Scan for the cell matching the given text and deliver its (X, Y) coordinate at center. 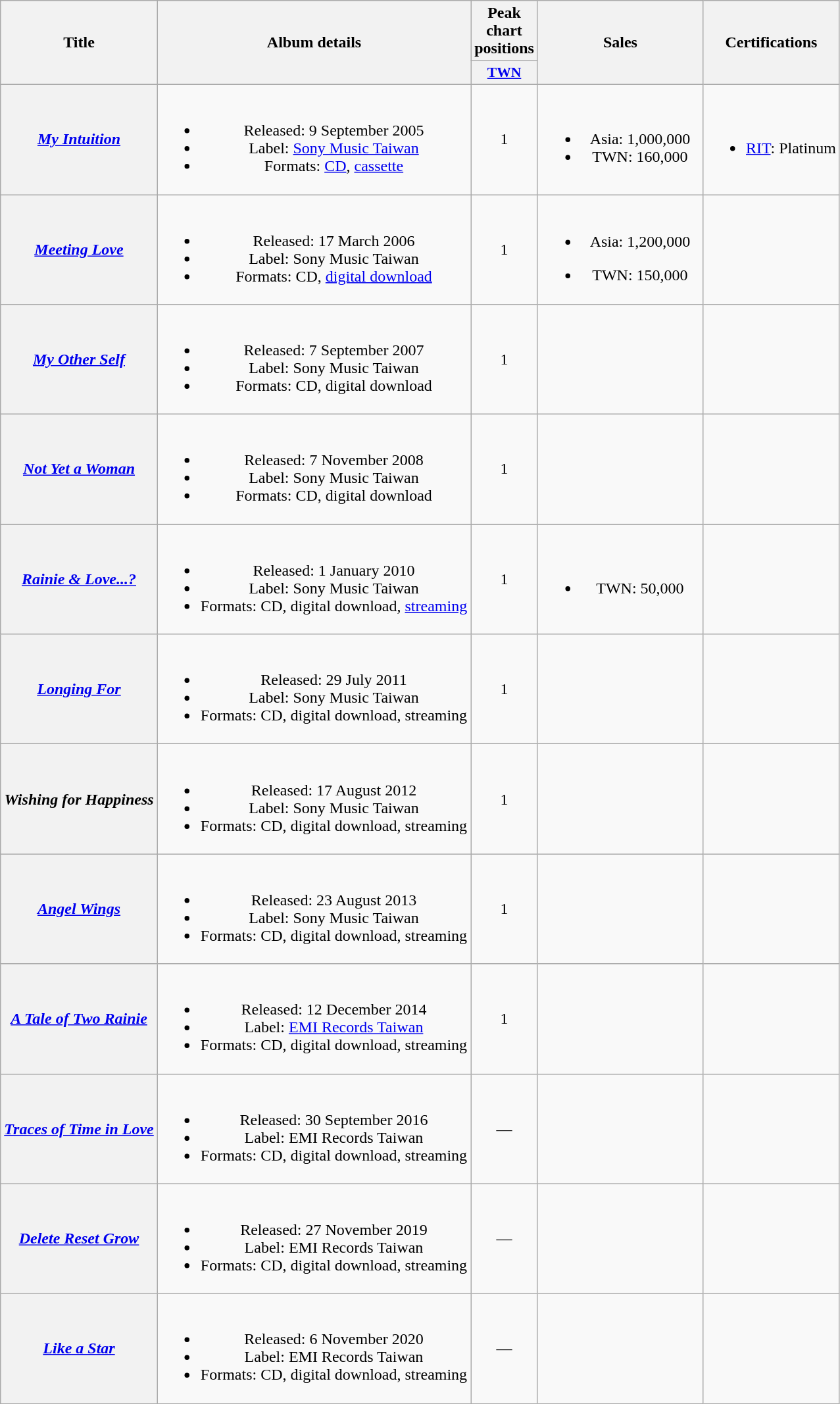
TWN: 50,000 (620, 579)
My Intuition (79, 139)
Asia: 1,000,000TWN: 160,000 (620, 139)
Released: 6 November 2020Label: EMI Records TaiwanFormats: CD, digital download, streaming (314, 1349)
TWN (505, 73)
Released: 17 March 2006Label: Sony Music TaiwanFormats: CD, digital download (314, 250)
A Tale of Two Rainie (79, 1018)
Title (79, 43)
RIT: Platinum (771, 139)
Traces of Time in Love (79, 1129)
Released: 12 December 2014Label: EMI Records TaiwanFormats: CD, digital download, streaming (314, 1018)
Released: 9 September 2005Label: Sony Music TaiwanFormats: CD, cassette (314, 139)
Peak chart positions (505, 31)
Meeting Love (79, 250)
My Other Self (79, 359)
Released: 23 August 2013Label: Sony Music TaiwanFormats: CD, digital download, streaming (314, 909)
Released: 29 July 2011Label: Sony Music TaiwanFormats: CD, digital download, streaming (314, 689)
Delete Reset Grow (79, 1238)
Released: 7 September 2007Label: Sony Music TaiwanFormats: CD, digital download (314, 359)
Released: 1 January 2010Label: Sony Music TaiwanFormats: CD, digital download, streaming (314, 579)
Asia: 1,200,000TWN: 150,000 (620, 250)
Released: 27 November 2019Label: EMI Records TaiwanFormats: CD, digital download, streaming (314, 1238)
Wishing for Happiness (79, 799)
Angel Wings (79, 909)
Released: 7 November 2008Label: Sony Music TaiwanFormats: CD, digital download (314, 470)
Sales (620, 43)
Like a Star (79, 1349)
Released: 30 September 2016Label: EMI Records TaiwanFormats: CD, digital download, streaming (314, 1129)
Released: 17 August 2012Label: Sony Music TaiwanFormats: CD, digital download, streaming (314, 799)
Not Yet a Woman (79, 470)
Longing For (79, 689)
Certifications (771, 43)
Rainie & Love...? (79, 579)
Album details (314, 43)
